Determine the [x, y] coordinate at the center of the cell enclosing the given text.  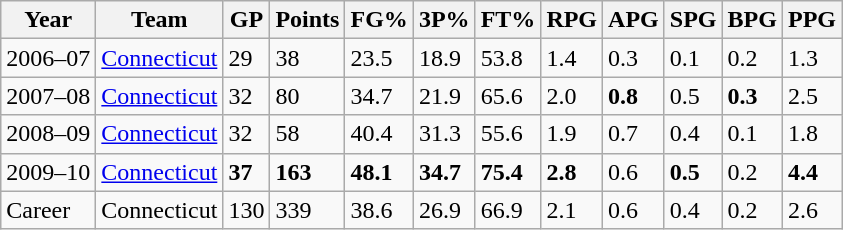
1.8 [812, 134]
58 [308, 134]
38 [308, 58]
RPG [572, 20]
48.1 [379, 172]
3P% [444, 20]
2006–07 [48, 58]
53.8 [508, 58]
4.4 [812, 172]
FT% [508, 20]
APG [634, 20]
23.5 [379, 58]
2009–10 [48, 172]
130 [246, 210]
Team [160, 20]
GP [246, 20]
1.9 [572, 134]
2.5 [812, 96]
0.8 [634, 96]
Year [48, 20]
Points [308, 20]
55.6 [508, 134]
40.4 [379, 134]
2.0 [572, 96]
2.6 [812, 210]
29 [246, 58]
PPG [812, 20]
BPG [752, 20]
2008–09 [48, 134]
Career [48, 210]
75.4 [508, 172]
163 [308, 172]
FG% [379, 20]
0.7 [634, 134]
26.9 [444, 210]
339 [308, 210]
SPG [693, 20]
2.8 [572, 172]
1.3 [812, 58]
80 [308, 96]
37 [246, 172]
18.9 [444, 58]
2007–08 [48, 96]
65.6 [508, 96]
21.9 [444, 96]
38.6 [379, 210]
66.9 [508, 210]
1.4 [572, 58]
31.3 [444, 134]
2.1 [572, 210]
